Identify which cell holds the provided text, then report its [x, y] central coordinate. 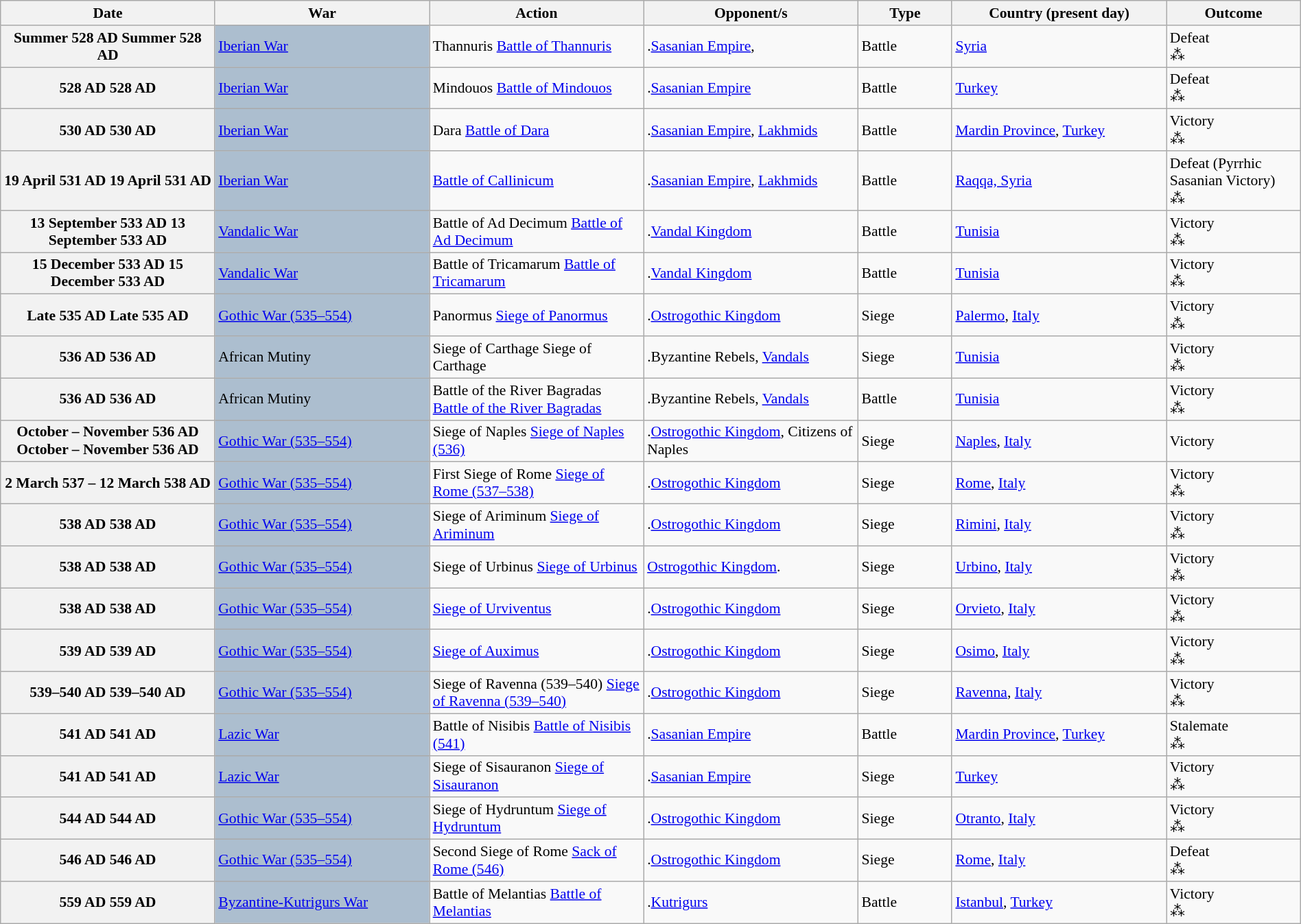
Siege of Ravenna (539–540) Siege of Ravenna (539–540) [537, 693]
Siege of Hydruntum Siege of Hydruntum [537, 819]
Action [537, 13]
Stalemate⁂ [1234, 734]
October – November 536 AD October – November 536 AD [108, 440]
Battle of the River Bagradas Battle of the River Bagradas [537, 399]
19 April 531 AD 19 April 531 AD [108, 181]
559 AD 559 AD [108, 903]
War [322, 13]
Siege of Carthage Siege of Carthage [537, 357]
Raqqa, Syria [1059, 181]
Syria [1059, 47]
Panormus Siege of Panormus [537, 316]
539–540 AD 539–540 AD [108, 693]
546 AD 546 AD [108, 860]
Battle of Melantias Battle of Melantias [537, 903]
539 AD 539 AD [108, 650]
Byzantine-Kutrigurs War [322, 903]
Naples, Italy [1059, 440]
Siege of Urbinus Siege of Urbinus [537, 567]
Late 535 AD Late 535 AD [108, 316]
Urbino, Italy [1059, 567]
530 AD 530 AD [108, 130]
2 March 537 – 12 March 538 AD [108, 483]
Rimini, Italy [1059, 525]
Siege of Naples Siege of Naples (536) [537, 440]
Battle of Tricamarum Battle of Tricamarum [537, 273]
Victory [1234, 440]
Outcome [1234, 13]
Palermo, Italy [1059, 316]
Dara Battle of Dara [537, 130]
Orvieto, Italy [1059, 609]
13 September 533 AD 13 September 533 AD [108, 232]
Battle of Ad Decimum Battle of Ad Decimum [537, 232]
Summer 528 AD Summer 528 AD [108, 47]
544 AD 544 AD [108, 819]
Mindouos Battle of Mindouos [537, 88]
Siege of Auximus [537, 650]
Thannuris Battle of Thannuris [537, 47]
.Kutrigurs [751, 903]
Otranto, Italy [1059, 819]
Defeat (Pyrrhic Sasanian Victory)⁂ [1234, 181]
Battle of Nisibis Battle of Nisibis (541) [537, 734]
Siege of Urviventus [537, 609]
.Ostrogothic Kingdom, Citizens of Naples [751, 440]
Siege of Sisauranon Siege of Sisauranon [537, 777]
Country (present day) [1059, 13]
Istanbul, Turkey [1059, 903]
15 December 533 AD 15 December 533 AD [108, 273]
Opponent/s [751, 13]
Siege of Ariminum Siege of Ariminum [537, 525]
Ostrogothic Kingdom. [751, 567]
Second Siege of Rome Sack of Rome (546) [537, 860]
First Siege of Rome Siege of Rome (537–538) [537, 483]
528 AD 528 AD [108, 88]
.Sasanian Empire, [751, 47]
Date [108, 13]
Type [906, 13]
Battle of Callinicum [537, 181]
Osimo, Italy [1059, 650]
Ravenna, Italy [1059, 693]
